For the text-containing cell, return its midpoint in [x, y] coordinate format. 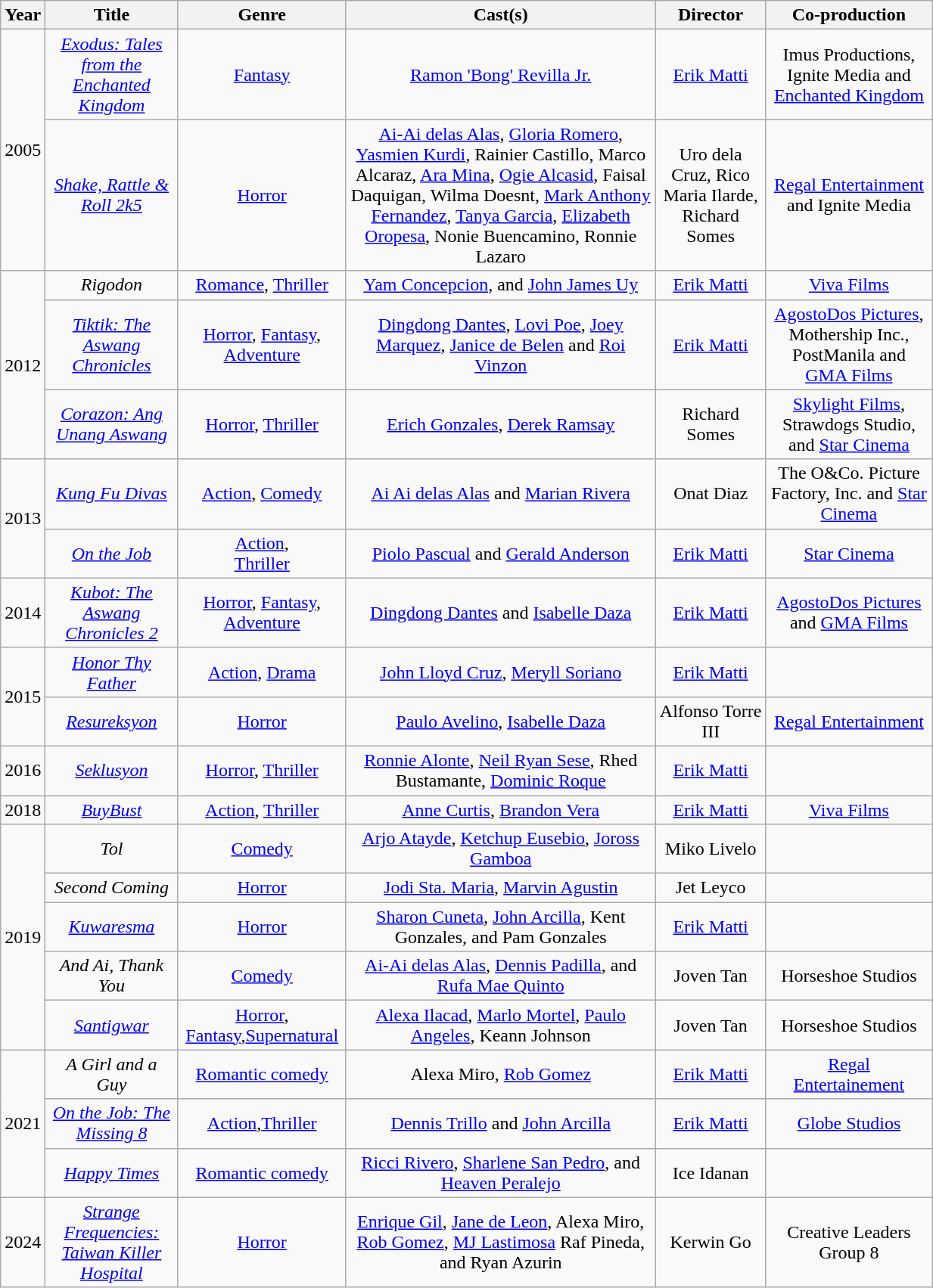
Ai-Ai delas Alas, Dennis Padilla, and Rufa Mae Quinto [501, 976]
Santigwar [112, 1026]
Ramon 'Bong' Revilla Jr. [501, 74]
2021 [23, 1124]
Jet Leyco [711, 888]
2013 [23, 519]
2014 [23, 613]
Action, Drama [262, 672]
Alexa Miro, Rob Gomez [501, 1074]
2012 [23, 365]
Second Coming [112, 888]
Cast(s) [501, 15]
2024 [23, 1242]
Creative Leaders Group 8 [849, 1242]
Kuwaresma [112, 927]
Fantasy [262, 74]
Resureksyon [112, 722]
Onat Diaz [711, 494]
Regal Entertainement [849, 1074]
Globe Studios [849, 1124]
Dingdong Dantes and Isabelle Daza [501, 613]
On the Job: The Missing 8 [112, 1124]
Erich Gonzales, Derek Ramsay [501, 424]
AgostoDos Pictures and GMA Films [849, 613]
Tiktik: The Aswang Chronicles [112, 345]
Tol [112, 849]
Ice Idanan [711, 1172]
A Girl and a Guy [112, 1074]
Sharon Cuneta, John Arcilla, Kent Gonzales, and Pam Gonzales [501, 927]
Miko Livelo [711, 849]
And Ai, Thank You [112, 976]
Kerwin Go [711, 1242]
Romance, Thriller [262, 285]
Paulo Avelino, Isabelle Daza [501, 722]
Regal Entertainment and Ignite Media [849, 195]
Uro dela Cruz, Rico Maria Ilarde, Richard Somes [711, 195]
2018 [23, 810]
Richard Somes [711, 424]
Regal Entertainment [849, 722]
The O&Co. Picture Factory, Inc. and Star Cinema [849, 494]
Director [711, 15]
Enrique Gil, Jane de Leon, Alexa Miro, Rob Gomez, MJ Lastimosa Raf Pineda, and Ryan Azurin [501, 1242]
2015 [23, 697]
2005 [23, 150]
Kubot: The Aswang Chronicles 2 [112, 613]
Co-production [849, 15]
Dennis Trillo and John Arcilla [501, 1124]
Skylight Films, Strawdogs Studio, and Star Cinema [849, 424]
2016 [23, 770]
Year [23, 15]
BuyBust [112, 810]
Action, Comedy [262, 494]
Imus Productions, Ignite Media and Enchanted Kingdom [849, 74]
Action, Thriller [262, 810]
Kung Fu Divas [112, 494]
Yam Concepcion, and John James Uy [501, 285]
Horror, Fantasy,Supernatural [262, 1026]
Piolo Pascual and Gerald Anderson [501, 554]
On the Job [112, 554]
Title [112, 15]
Ricci Rivero, Sharlene San Pedro, and Heaven Peralejo [501, 1172]
AgostoDos Pictures, Mothership Inc., PostManila and GMA Films [849, 345]
Genre [262, 15]
Shake, Rattle & Roll 2k5 [112, 195]
Arjo Atayde, Ketchup Eusebio, Joross Gamboa [501, 849]
Dingdong Dantes, Lovi Poe, Joey Marquez, Janice de Belen and Roi Vinzon [501, 345]
Star Cinema [849, 554]
Rigodon [112, 285]
Seklusyon [112, 770]
Alfonso Torre III [711, 722]
Honor Thy Father [112, 672]
John Lloyd Cruz, Meryll Soriano [501, 672]
Happy Times [112, 1172]
Ronnie Alonte, Neil Ryan Sese, Rhed Bustamante, Dominic Roque [501, 770]
Strange Frequencies: Taiwan Killer Hospital [112, 1242]
Exodus: Tales from the Enchanted Kingdom [112, 74]
Anne Curtis, Brandon Vera [501, 810]
Jodi Sta. Maria, Marvin Agustin [501, 888]
Ai Ai delas Alas and Marian Rivera [501, 494]
Alexa Ilacad, Marlo Mortel, Paulo Angeles, Keann Johnson [501, 1026]
2019 [23, 937]
Corazon: Ang Unang Aswang [112, 424]
